Locate the cell with the specified text and output its [X, Y] center coordinate. 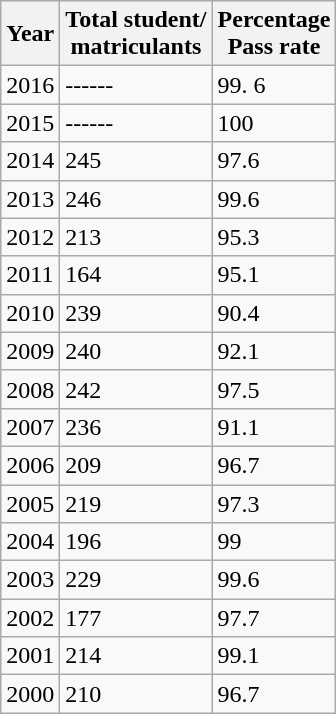
99 [274, 542]
240 [136, 351]
2010 [30, 313]
2006 [30, 465]
2013 [30, 199]
164 [136, 275]
2001 [30, 656]
2012 [30, 237]
2015 [30, 123]
100 [274, 123]
2005 [30, 503]
229 [136, 580]
2008 [30, 389]
2002 [30, 618]
177 [136, 618]
95.3 [274, 237]
97.3 [274, 503]
2009 [30, 351]
97.6 [274, 161]
Total student/matriculants [136, 34]
97.7 [274, 618]
97.5 [274, 389]
99. 6 [274, 85]
210 [136, 694]
2014 [30, 161]
245 [136, 161]
196 [136, 542]
2007 [30, 427]
2003 [30, 580]
219 [136, 503]
92.1 [274, 351]
213 [136, 237]
Year [30, 34]
214 [136, 656]
91.1 [274, 427]
242 [136, 389]
2000 [30, 694]
2011 [30, 275]
2016 [30, 85]
PercentagePass rate [274, 34]
246 [136, 199]
99.1 [274, 656]
236 [136, 427]
209 [136, 465]
95.1 [274, 275]
2004 [30, 542]
90.4 [274, 313]
239 [136, 313]
